Capture the cell that displays the provided text and extract its (x, y) central coordinate. 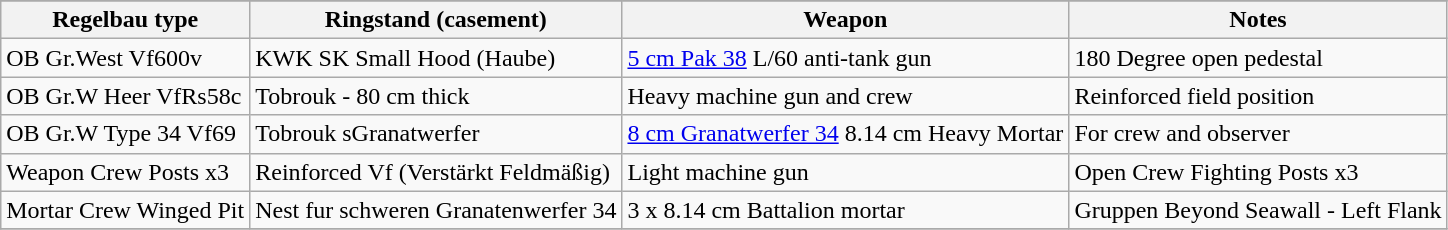
5 cm Pak 38 L/60 anti-tank gun (846, 58)
Open Crew Fighting Posts x3 (1258, 172)
For crew and observer (1258, 134)
Tobrouk - 80 cm thick (436, 96)
Light machine gun (846, 172)
KWK SK Small Hood (Haube) (436, 58)
OB Gr.W Type 34 Vf69 (126, 134)
Mortar Crew Winged Pit (126, 210)
OB Gr.West Vf600v (126, 58)
Gruppen Beyond Seawall - Left Flank (1258, 210)
Tobrouk sGranatwerfer (436, 134)
Heavy machine gun and crew (846, 96)
Notes (1258, 20)
8 cm Granatwerfer 34 8.14 cm Heavy Mortar (846, 134)
Weapon (846, 20)
Reinforced Vf (Verstärkt Feldmäßig) (436, 172)
OB Gr.W Heer VfRs58c (126, 96)
3 x 8.14 cm Battalion mortar (846, 210)
180 Degree open pedestal (1258, 58)
Reinforced field position (1258, 96)
Weapon Crew Posts x3 (126, 172)
Ringstand (casement) (436, 20)
Nest fur schweren Granatenwerfer 34 (436, 210)
Regelbau type (126, 20)
